Detect which cell encompasses the target text, then output its (x, y) center coordinate. 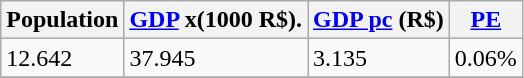
0.06% (486, 58)
37.945 (216, 58)
GDP x(1000 R$). (216, 20)
GDP pc (R$) (379, 20)
12.642 (62, 58)
3.135 (379, 58)
PE (486, 20)
Population (62, 20)
